Identify which cell holds the provided text, then report its [x, y] central coordinate. 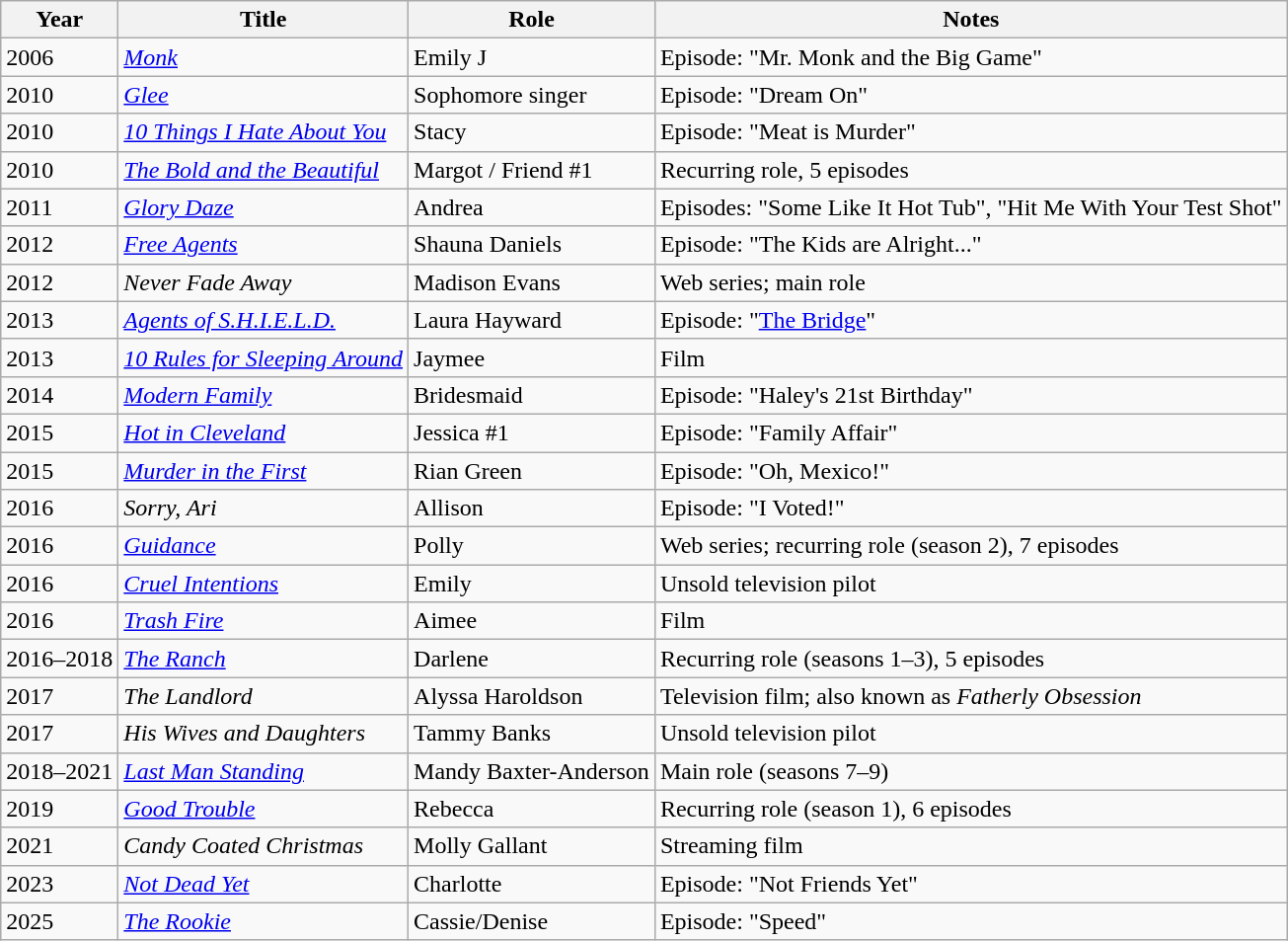
2006 [59, 57]
Streaming film [971, 846]
Last Man Standing [264, 771]
Bridesmaid [532, 395]
2019 [59, 809]
Margot / Friend #1 [532, 170]
Not Dead Yet [264, 884]
10 Things I Hate About You [264, 132]
Episode: "Not Friends Yet" [971, 884]
Sorry, Ari [264, 509]
Recurring role, 5 episodes [971, 170]
Emily [532, 584]
Cassie/Denise [532, 921]
Aimee [532, 621]
Web series; main role [971, 282]
The Ranch [264, 659]
Episode: "Family Affair" [971, 432]
Shauna Daniels [532, 245]
Darlene [532, 659]
Rebecca [532, 809]
Rian Green [532, 471]
Mandy Baxter-Anderson [532, 771]
10 Rules for Sleeping Around [264, 357]
Andrea [532, 207]
2011 [59, 207]
2021 [59, 846]
Stacy [532, 132]
Glory Daze [264, 207]
Allison [532, 509]
Monk [264, 57]
2018–2021 [59, 771]
2025 [59, 921]
Hot in Cleveland [264, 432]
Candy Coated Christmas [264, 846]
Episode: "Speed" [971, 921]
2016–2018 [59, 659]
Role [532, 20]
Never Fade Away [264, 282]
Year [59, 20]
Cruel Intentions [264, 584]
Episode: "Oh, Mexico!" [971, 471]
Episode: "Dream On" [971, 95]
Glee [264, 95]
Trash Fire [264, 621]
The Landlord [264, 696]
Laura Hayward [532, 320]
Recurring role (seasons 1–3), 5 episodes [971, 659]
Episode: "I Voted!" [971, 509]
Agents of S.H.I.E.L.D. [264, 320]
His Wives and Daughters [264, 734]
Molly Gallant [532, 846]
Modern Family [264, 395]
Charlotte [532, 884]
Television film; also known as Fatherly Obsession [971, 696]
Guidance [264, 546]
Madison Evans [532, 282]
Main role (seasons 7–9) [971, 771]
Title [264, 20]
Tammy Banks [532, 734]
2014 [59, 395]
Episode: "Mr. Monk and the Big Game" [971, 57]
The Bold and the Beautiful [264, 170]
Episode: "Haley's 21st Birthday" [971, 395]
Episodes: "Some Like It Hot Tub", "Hit Me With Your Test Shot" [971, 207]
Jessica #1 [532, 432]
Episode: "Meat is Murder" [971, 132]
Good Trouble [264, 809]
Episode: "The Bridge" [971, 320]
Emily J [532, 57]
Polly [532, 546]
Free Agents [264, 245]
Recurring role (season 1), 6 episodes [971, 809]
Sophomore singer [532, 95]
Murder in the First [264, 471]
Web series; recurring role (season 2), 7 episodes [971, 546]
Notes [971, 20]
Jaymee [532, 357]
2023 [59, 884]
Alyssa Haroldson [532, 696]
The Rookie [264, 921]
Episode: "The Kids are Alright..." [971, 245]
